Provide the [X, Y] coordinate of the cell's center where the given text is located.  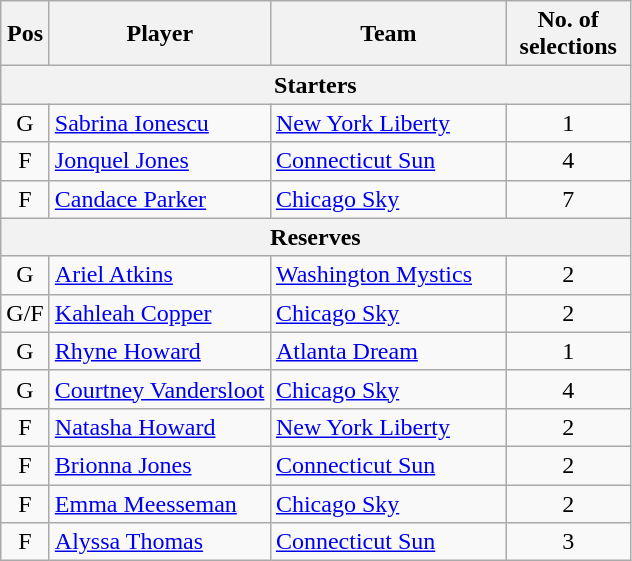
Courtney Vandersloot [160, 389]
Pos [26, 34]
Reserves [316, 237]
3 [568, 542]
Team [388, 34]
Atlanta Dream [388, 351]
Starters [316, 85]
7 [568, 199]
G/F [26, 313]
Rhyne Howard [160, 351]
Washington Mystics [388, 275]
Kahleah Copper [160, 313]
Sabrina Ionescu [160, 123]
Emma Meesseman [160, 503]
Alyssa Thomas [160, 542]
No. of selections [568, 34]
Brionna Jones [160, 465]
Jonquel Jones [160, 161]
Ariel Atkins [160, 275]
Candace Parker [160, 199]
Player [160, 34]
Natasha Howard [160, 427]
